Detect which cell encompasses the target text, then output its (x, y) center coordinate. 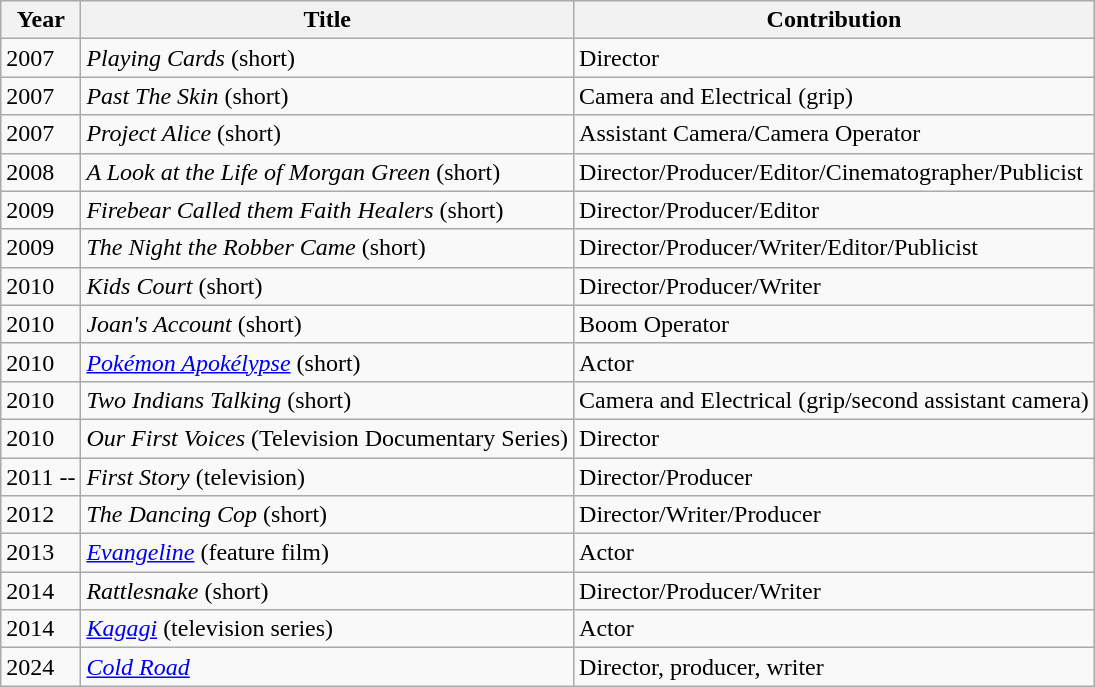
2012 (41, 515)
Director/Producer/Editor/Cinematographer/Publicist (834, 172)
First Story (television) (328, 477)
Camera and Electrical (grip/second assistant camera) (834, 400)
Project Alice (short) (328, 134)
The Night the Robber Came (short) (328, 248)
Kids Court (short) (328, 286)
A Look at the Life of Morgan Green (short) (328, 172)
Two Indians Talking (short) (328, 400)
2024 (41, 667)
Joan's Account (short) (328, 324)
Assistant Camera/Camera Operator (834, 134)
Past The Skin (short) (328, 96)
Director/Producer (834, 477)
Year (41, 20)
Cold Road (328, 667)
Our First Voices (Television Documentary Series) (328, 438)
Director/Producer/Writer/Editor/Publicist (834, 248)
Firebear Called them Faith Healers (short) (328, 210)
2011 -- (41, 477)
Rattlesnake (short) (328, 591)
Director/Writer/Producer (834, 515)
Playing Cards (short) (328, 58)
Director/Producer/Editor (834, 210)
Contribution (834, 20)
The Dancing Cop (short) (328, 515)
2013 (41, 553)
Camera and Electrical (grip) (834, 96)
2008 (41, 172)
Title (328, 20)
Director, producer, writer (834, 667)
Pokémon Apokélypse (short) (328, 362)
Evangeline (feature film) (328, 553)
Kagagi (television series) (328, 629)
Boom Operator (834, 324)
